Provide the (X, Y) coordinate of the cell's center where the given text is located.  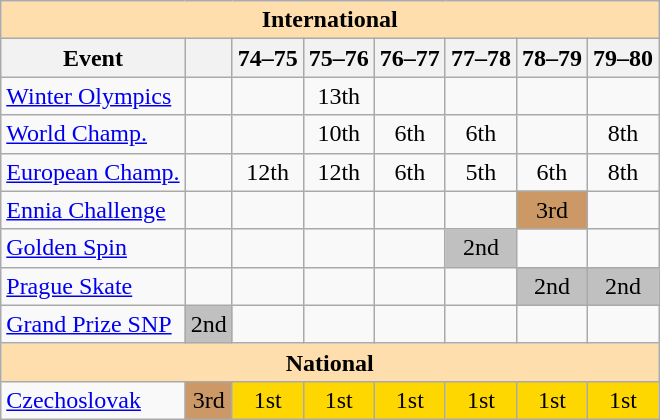
Grand Prize SNP (93, 324)
International (330, 20)
Prague Skate (93, 286)
World Champ. (93, 134)
79–80 (622, 58)
78–79 (552, 58)
77–78 (480, 58)
75–76 (338, 58)
13th (338, 96)
74–75 (268, 58)
Winter Olympics (93, 96)
5th (480, 172)
European Champ. (93, 172)
Ennia Challenge (93, 210)
Czechoslovak (93, 400)
10th (338, 134)
76–77 (410, 58)
Event (93, 58)
Golden Spin (93, 248)
National (330, 362)
